Determine the [X, Y] coordinate at the center of the cell enclosing the given text.  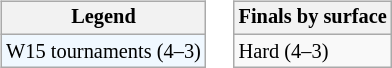
Finals by surface [313, 18]
W15 tournaments (4–3) [103, 51]
Legend [103, 18]
Hard (4–3) [313, 51]
